Find where the given text appears and provide that cell's center as (x, y) coordinate. 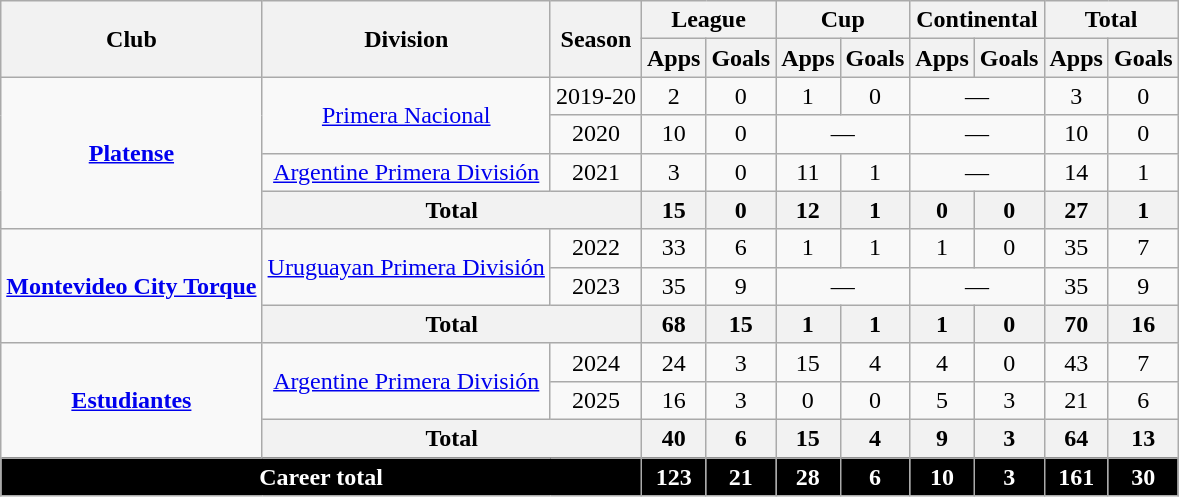
2020 (596, 134)
Platense (132, 153)
161 (1076, 477)
Uruguayan Primera División (406, 267)
Montevideo City Torque (132, 286)
123 (673, 477)
Season (596, 39)
13 (1143, 438)
24 (673, 362)
2 (673, 96)
2019-20 (596, 96)
11 (808, 172)
2023 (596, 286)
30 (1143, 477)
33 (673, 248)
Career total (322, 477)
Estudiantes (132, 400)
27 (1076, 210)
2024 (596, 362)
2021 (596, 172)
2025 (596, 400)
5 (942, 400)
12 (808, 210)
Primera Nacional (406, 115)
Club (132, 39)
64 (1076, 438)
Division (406, 39)
Continental (977, 20)
14 (1076, 172)
2022 (596, 248)
68 (673, 324)
Cup (843, 20)
70 (1076, 324)
28 (808, 477)
40 (673, 438)
43 (1076, 362)
League (708, 20)
